Output the [X, Y] coordinate of the center of the cell containing the given text.  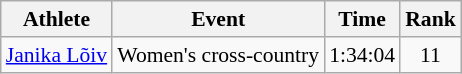
11 [430, 55]
Janika Lõiv [56, 55]
Athlete [56, 19]
Event [218, 19]
Time [362, 19]
Women's cross-country [218, 55]
Rank [430, 19]
1:34:04 [362, 55]
